Locate the cell with the specified text and output its (X, Y) center coordinate. 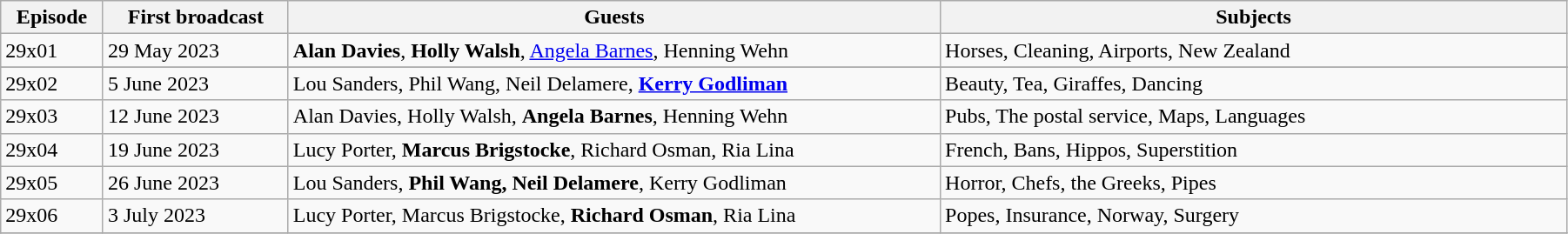
Pubs, The postal service, Maps, Languages (1254, 117)
29x03 (52, 117)
29x06 (52, 216)
Popes, Insurance, Norway, Surgery (1254, 216)
5 June 2023 (195, 84)
Horses, Cleaning, Airports, New Zealand (1254, 50)
Horror, Chefs, the Greeks, Pipes (1254, 183)
Subjects (1254, 17)
Episode (52, 17)
29 May 2023 (195, 50)
26 June 2023 (195, 183)
29x04 (52, 150)
29x05 (52, 183)
French, Bans, Hippos, Superstition (1254, 150)
29x01 (52, 50)
Beauty, Tea, Giraffes, Dancing (1254, 84)
12 June 2023 (195, 117)
First broadcast (195, 17)
29x02 (52, 84)
19 June 2023 (195, 150)
3 July 2023 (195, 216)
Guests (614, 17)
